Find where the given text appears and provide that cell's center as (X, Y) coordinate. 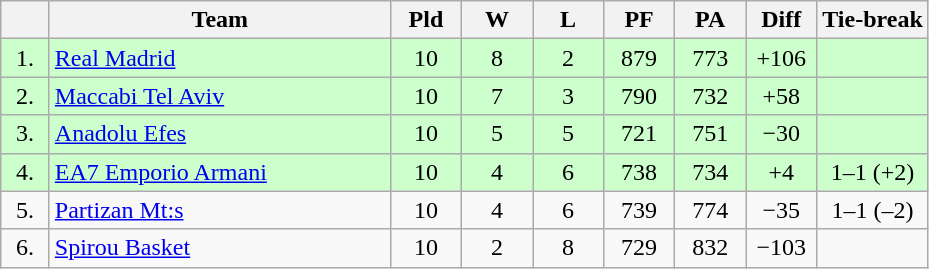
−35 (782, 210)
1–1 (+2) (873, 172)
5. (26, 210)
Spirou Basket (220, 248)
732 (710, 96)
Pld (426, 20)
790 (640, 96)
832 (710, 248)
7 (496, 96)
2. (26, 96)
Maccabi Tel Aviv (220, 96)
1–1 (–2) (873, 210)
−103 (782, 248)
Anadolu Efes (220, 134)
3 (568, 96)
729 (640, 248)
1. (26, 58)
879 (640, 58)
738 (640, 172)
Team (220, 20)
734 (710, 172)
721 (640, 134)
Diff (782, 20)
Tie-break (873, 20)
+4 (782, 172)
−30 (782, 134)
3. (26, 134)
Partizan Mt:s (220, 210)
739 (640, 210)
774 (710, 210)
W (496, 20)
+58 (782, 96)
751 (710, 134)
PA (710, 20)
6. (26, 248)
L (568, 20)
+106 (782, 58)
4. (26, 172)
773 (710, 58)
PF (640, 20)
EA7 Emporio Armani (220, 172)
Real Madrid (220, 58)
